Identify which cell holds the provided text, then report its (X, Y) central coordinate. 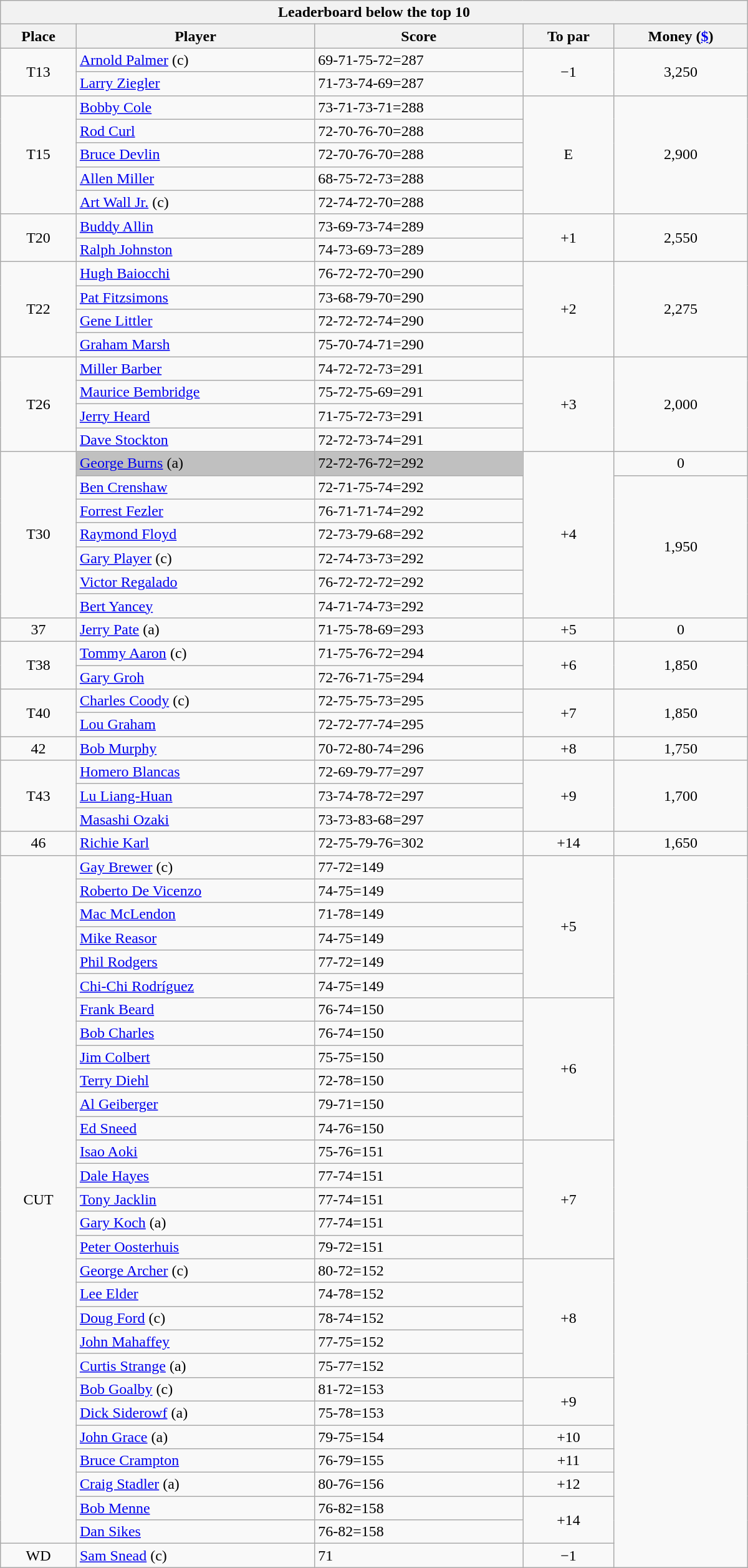
+4 (568, 535)
Pat Fitzsimons (195, 298)
Art Wall Jr. (c) (195, 202)
T26 (39, 404)
72-72-76-72=292 (419, 463)
Sam Snead (c) (195, 1556)
Jerry Pate (a) (195, 629)
Lou Graham (195, 725)
E (568, 155)
Gary Koch (a) (195, 1223)
Bruce Devlin (195, 155)
2,275 (681, 309)
72-72-73-74=291 (419, 440)
Gary Groh (195, 677)
Dick Siderowf (a) (195, 1413)
37 (39, 629)
81-72=153 (419, 1389)
2,000 (681, 404)
80-76=156 (419, 1484)
+1 (568, 238)
Bob Menne (195, 1508)
Bert Yancey (195, 606)
T13 (39, 72)
Victor Regalado (195, 582)
To par (568, 36)
72-72-77-74=295 (419, 725)
Lee Elder (195, 1294)
1,950 (681, 546)
Hugh Baiocchi (195, 273)
71-75-76-72=294 (419, 653)
77-75=152 (419, 1342)
74-78=152 (419, 1294)
72-75-75-73=295 (419, 701)
Miller Barber (195, 369)
Place (39, 36)
T38 (39, 665)
Maurice Bembridge (195, 392)
T15 (39, 155)
72-76-71-75=294 (419, 677)
71 (419, 1556)
72-74-73-73=292 (419, 558)
Graham Marsh (195, 345)
Allen Miller (195, 178)
Leaderboard below the top 10 (374, 12)
Lu Liang-Huan (195, 796)
Money ($) (681, 36)
Jerry Heard (195, 416)
72-75-79-76=302 (419, 843)
Bob Murphy (195, 748)
Chi-Chi Rodríguez (195, 985)
Frank Beard (195, 1009)
Score (419, 36)
Dan Sikes (195, 1532)
42 (39, 748)
72-72-72-74=290 (419, 321)
Bobby Cole (195, 107)
2,900 (681, 155)
Arnold Palmer (c) (195, 60)
72-74-72-70=288 (419, 202)
78-74=152 (419, 1318)
76-72-72-72=292 (419, 582)
+2 (568, 309)
72-69-79-77=297 (419, 772)
72-78=150 (419, 1081)
Gary Player (c) (195, 558)
1,750 (681, 748)
79-71=150 (419, 1105)
Gay Brewer (c) (195, 867)
79-72=151 (419, 1247)
Tommy Aaron (c) (195, 653)
Player (195, 36)
79-75=154 (419, 1436)
72-73-79-68=292 (419, 535)
73-74-78-72=297 (419, 796)
John Mahaffey (195, 1342)
70-72-80-74=296 (419, 748)
+11 (568, 1461)
75-70-74-71=290 (419, 345)
Rod Curl (195, 131)
75-72-75-69=291 (419, 392)
72-71-75-74=292 (419, 487)
T20 (39, 238)
74-72-72-73=291 (419, 369)
75-77=152 (419, 1365)
76-71-71-74=292 (419, 511)
1,650 (681, 843)
Dale Hayes (195, 1176)
2,550 (681, 238)
73-73-83-68=297 (419, 820)
Dave Stockton (195, 440)
74-76=150 (419, 1128)
Ralph Johnston (195, 249)
Isao Aoki (195, 1152)
71-75-72-73=291 (419, 416)
Raymond Floyd (195, 535)
74-73-69-73=289 (419, 249)
74-71-74-73=292 (419, 606)
Bob Charles (195, 1033)
75-75=150 (419, 1057)
Richie Karl (195, 843)
Curtis Strange (a) (195, 1365)
Bruce Crampton (195, 1461)
+10 (568, 1436)
Ben Crenshaw (195, 487)
71-73-74-69=287 (419, 84)
CUT (39, 1199)
T22 (39, 309)
76-72-72-70=290 (419, 273)
George Archer (c) (195, 1270)
Mac McLendon (195, 914)
Bob Goalby (c) (195, 1389)
Peter Oosterhuis (195, 1247)
71-78=149 (419, 914)
80-72=152 (419, 1270)
46 (39, 843)
T40 (39, 713)
Masashi Ozaki (195, 820)
73-69-73-74=289 (419, 226)
+12 (568, 1484)
T43 (39, 796)
3,250 (681, 72)
71-75-78-69=293 (419, 629)
Buddy Allin (195, 226)
Gene Littler (195, 321)
+3 (568, 404)
75-78=153 (419, 1413)
T30 (39, 535)
1,700 (681, 796)
Forrest Fezler (195, 511)
Mike Reasor (195, 938)
Craig Stadler (a) (195, 1484)
Roberto De Vicenzo (195, 891)
73-68-79-70=290 (419, 298)
Al Geiberger (195, 1105)
Phil Rodgers (195, 962)
Jim Colbert (195, 1057)
John Grace (a) (195, 1436)
Larry Ziegler (195, 84)
Terry Diehl (195, 1081)
George Burns (a) (195, 463)
Homero Blancas (195, 772)
69-71-75-72=287 (419, 60)
Charles Coody (c) (195, 701)
68-75-72-73=288 (419, 178)
73-71-73-71=288 (419, 107)
76-79=155 (419, 1461)
Ed Sneed (195, 1128)
75-76=151 (419, 1152)
WD (39, 1556)
Tony Jacklin (195, 1199)
Doug Ford (c) (195, 1318)
